Return the [X, Y] coordinate for the center point of the cell that contains the specified text.  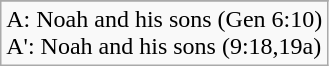
A: Noah and his sons (Gen 6:10)A': Noah and his sons (9:18,19a) [164, 34]
